Return the (x, y) coordinate for the center point of the cell that contains the specified text.  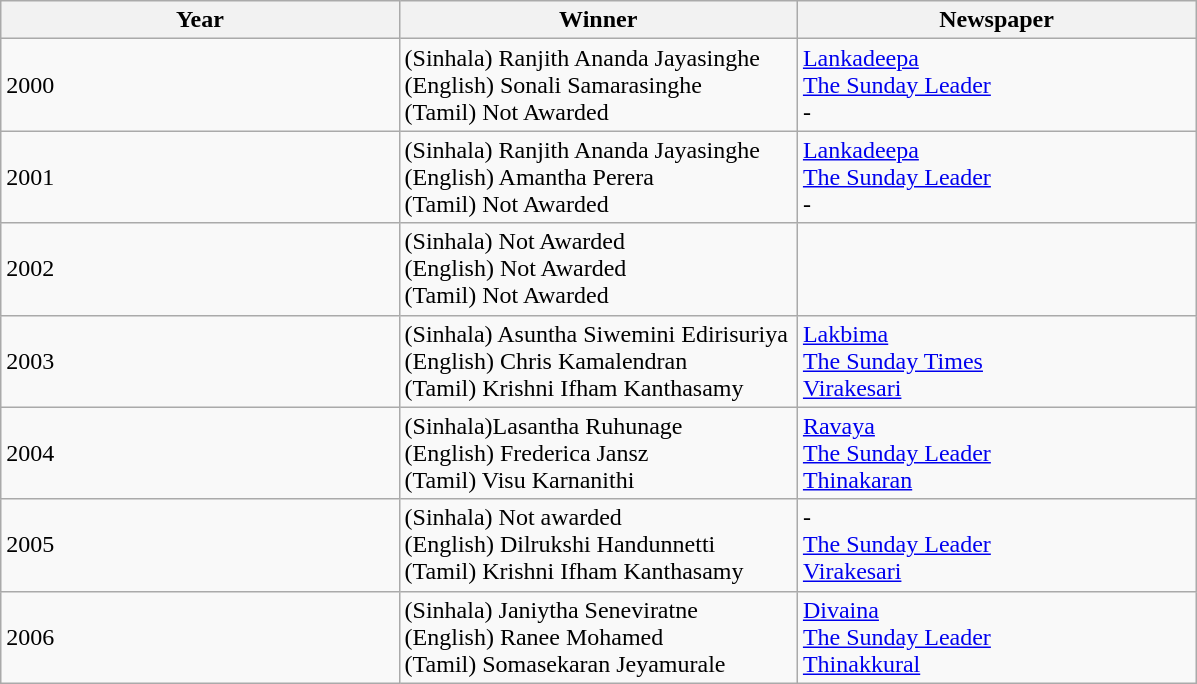
DivainaThe Sunday LeaderThinakkural (996, 637)
(Sinhala) Not Awarded(English) Not Awarded(Tamil) Not Awarded (598, 269)
(Sinhala)Lasantha Ruhunage(English) Frederica Jansz(Tamil) Visu Karnanithi (598, 453)
Newspaper (996, 20)
2005 (200, 545)
2006 (200, 637)
(Sinhala) Not awarded(English) Dilrukshi Handunnetti(Tamil) Krishni Ifham Kanthasamy (598, 545)
(Sinhala) Asuntha Siwemini Edirisuriya(English) Chris Kamalendran(Tamil) Krishni Ifham Kanthasamy (598, 361)
2002 (200, 269)
2003 (200, 361)
(Sinhala) Ranjith Ananda Jayasinghe(English) Amantha Perera(Tamil) Not Awarded (598, 177)
(Sinhala) Ranjith Ananda Jayasinghe(English) Sonali Samarasinghe(Tamil) Not Awarded (598, 85)
2000 (200, 85)
RavayaThe Sunday LeaderThinakaran (996, 453)
Year (200, 20)
LakbimaThe Sunday TimesVirakesari (996, 361)
2001 (200, 177)
2004 (200, 453)
(Sinhala) Janiytha Seneviratne(English) Ranee Mohamed(Tamil) Somasekaran Jeyamurale (598, 637)
Winner (598, 20)
-The Sunday LeaderVirakesari (996, 545)
